Detect which cell encompasses the target text, then output its [x, y] center coordinate. 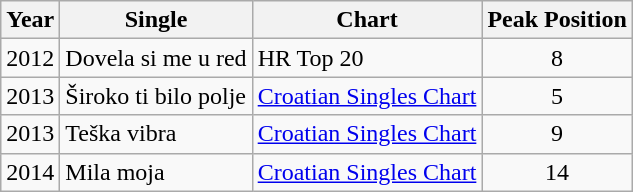
HR Top 20 [367, 58]
5 [557, 96]
Single [156, 20]
14 [557, 172]
Chart [367, 20]
Year [30, 20]
Teška vibra [156, 134]
Široko ti bilo polje [156, 96]
9 [557, 134]
Peak Position [557, 20]
2012 [30, 58]
8 [557, 58]
2014 [30, 172]
Mila moja [156, 172]
Dovela si me u red [156, 58]
